Determine the (x, y) coordinate at the center of the cell enclosing the given text.  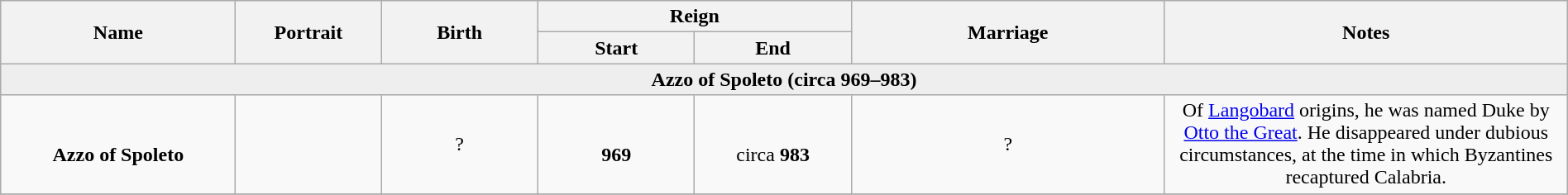
Portrait (308, 32)
Name (118, 32)
Notes (1366, 32)
End (772, 48)
Start (615, 48)
969 (615, 144)
Marriage (1007, 32)
Reign (695, 17)
Azzo of Spoleto (circa 969–983) (784, 79)
circa 983 (772, 144)
Birth (460, 32)
Azzo of Spoleto (118, 144)
